Return [x, y] of the center of cell containing provided text 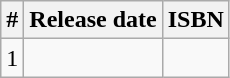
ISBN [196, 20]
1 [12, 58]
# [12, 20]
Release date [93, 20]
